From the cell containing the given text, extract its center point as [X, Y] coordinate. 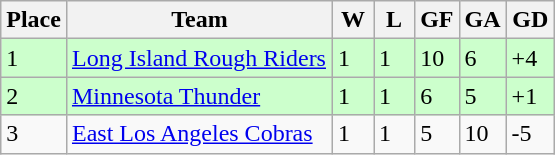
Long Island Rough Riders [199, 58]
L [394, 20]
Team [199, 20]
Place [34, 20]
Minnesota Thunder [199, 96]
-5 [530, 134]
W [354, 20]
3 [34, 134]
+4 [530, 58]
GF [437, 20]
GA [482, 20]
2 [34, 96]
GD [530, 20]
East Los Angeles Cobras [199, 134]
+1 [530, 96]
